Return the (x, y) coordinate for the center point of the cell that contains the specified text.  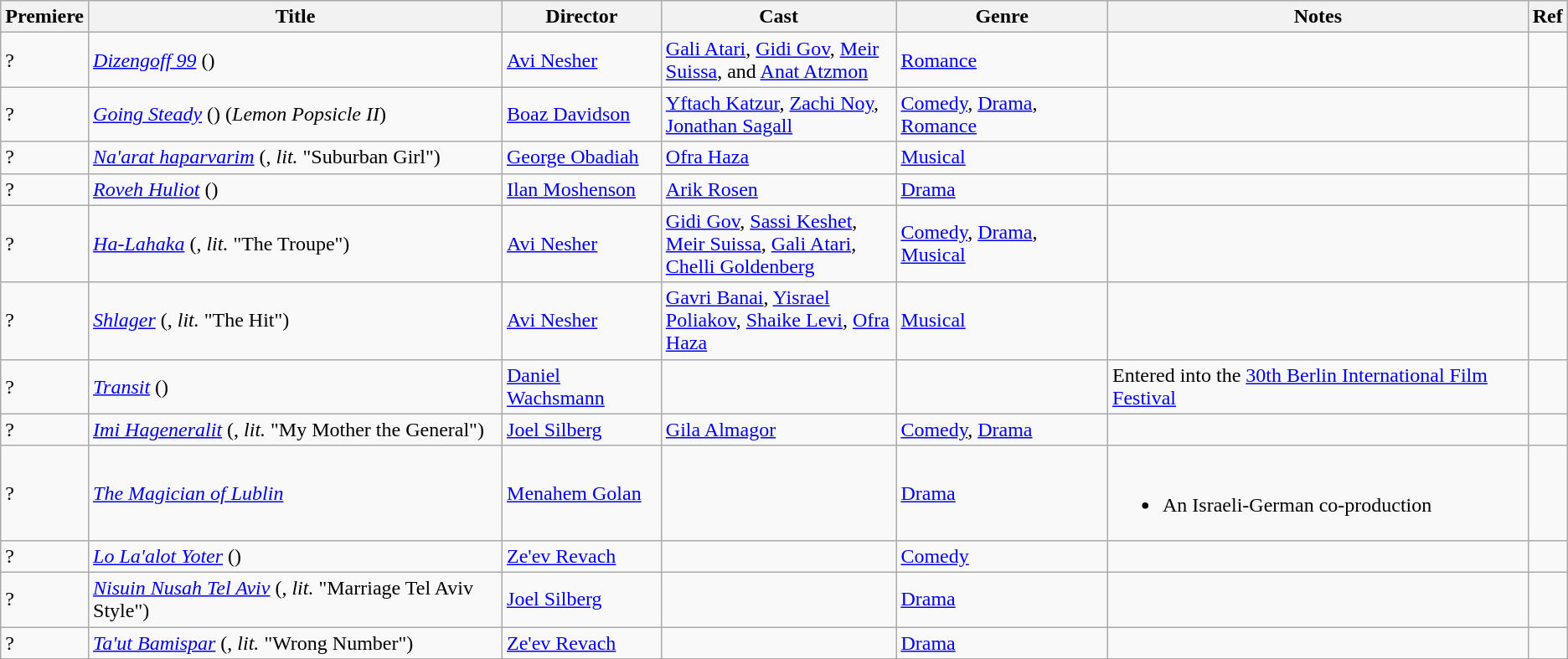
George Obadiah (582, 157)
Cast (779, 17)
Roveh Huliot () (296, 189)
Ta'ut Bamispar (, lit. "Wrong Number") (296, 642)
Gali Atari, Gidi Gov, Meir Suissa, and Anat Atzmon (779, 60)
Notes (1318, 17)
Shlager (, lit. "The Hit") (296, 321)
Comedy, Drama, Musical (1002, 244)
Comedy, Drama, Romance (1002, 114)
Daniel Wachsmann (582, 387)
Ha-Lahaka (, lit. "The Troupe") (296, 244)
Premiere (45, 17)
Boaz Davidson (582, 114)
Director (582, 17)
Gavri Banai, Yisrael Poliakov, Shaike Levi, Ofra Haza (779, 321)
Lo La'alot Yoter () (296, 556)
Nisuin Nusah Tel Aviv (, lit. "Marriage Tel Aviv Style") (296, 600)
Gila Almagor (779, 430)
Ilan Moshenson (582, 189)
Na'arat haparvarim (, lit. "Suburban Girl") (296, 157)
Comedy (1002, 556)
An Israeli-German co-production (1318, 492)
Genre (1002, 17)
Gidi Gov, Sassi Keshet, Meir Suissa, Gali Atari, Chelli Goldenberg (779, 244)
Ofra Haza (779, 157)
Comedy, Drama (1002, 430)
Title (296, 17)
Going Steady () (Lemon Popsicle II) (296, 114)
Yftach Katzur, Zachi Noy, Jonathan Sagall (779, 114)
Romance (1002, 60)
Imi Hageneralit (, lit. "My Mother the General") (296, 430)
Dizengoff 99 () (296, 60)
Entered into the 30th Berlin International Film Festival (1318, 387)
Menahem Golan (582, 492)
Transit () (296, 387)
Ref (1548, 17)
Arik Rosen (779, 189)
The Magician of Lublin (296, 492)
